Pinpoint the cell where the given text exists, returning its [X, Y] midpoint coordinate. 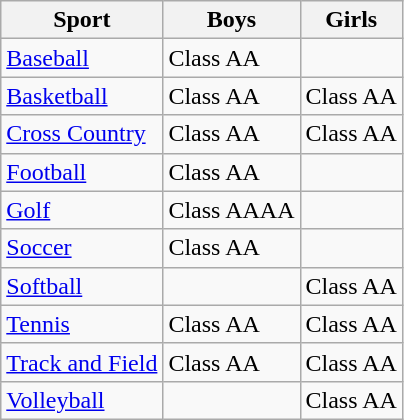
Tennis [82, 324]
Football [82, 172]
Boys [232, 20]
Soccer [82, 248]
Girls [351, 20]
Golf [82, 210]
Cross Country [82, 134]
Basketball [82, 96]
Track and Field [82, 362]
Baseball [82, 58]
Volleyball [82, 400]
Sport [82, 20]
Class AAAA [232, 210]
Softball [82, 286]
